Extract the (X, Y) coordinate from the center of the cell holding the provided text.  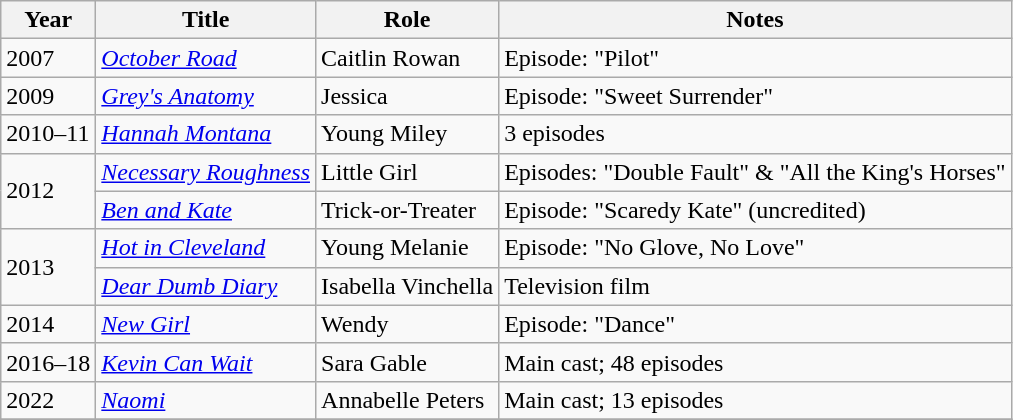
Young Melanie (408, 248)
2013 (48, 267)
Notes (756, 20)
Television film (756, 286)
Ben and Kate (206, 210)
Caitlin Rowan (408, 58)
2022 (48, 400)
2012 (48, 191)
Little Girl (408, 172)
Hot in Cleveland (206, 248)
Young Miley (408, 134)
2016–18 (48, 362)
Title (206, 20)
2014 (48, 324)
Necessary Roughness (206, 172)
Sara Gable (408, 362)
Kevin Can Wait (206, 362)
2010–11 (48, 134)
Main cast; 48 episodes (756, 362)
Isabella Vinchella (408, 286)
Episode: "Dance" (756, 324)
Episodes: "Double Fault" & "All the King's Horses" (756, 172)
Episode: "Scaredy Kate" (uncredited) (756, 210)
Annabelle Peters (408, 400)
Jessica (408, 96)
Main cast; 13 episodes (756, 400)
Grey's Anatomy (206, 96)
2007 (48, 58)
Episode: "Sweet Surrender" (756, 96)
Episode: "Pilot" (756, 58)
Year (48, 20)
3 episodes (756, 134)
New Girl (206, 324)
Dear Dumb Diary (206, 286)
Naomi (206, 400)
2009 (48, 96)
Episode: "No Glove, No Love" (756, 248)
Trick-or-Treater (408, 210)
Wendy (408, 324)
October Road (206, 58)
Hannah Montana (206, 134)
Role (408, 20)
